Output the (X, Y) coordinate of the center of the cell containing the given text.  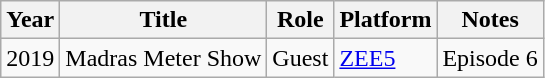
Guest (300, 58)
Year (30, 20)
ZEE5 (386, 58)
Notes (490, 20)
Platform (386, 20)
Role (300, 20)
Madras Meter Show (164, 58)
Title (164, 20)
Episode 6 (490, 58)
2019 (30, 58)
